Detect which cell encompasses the target text, then output its (x, y) center coordinate. 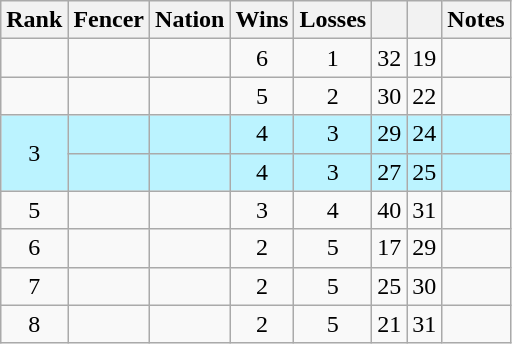
24 (424, 134)
21 (390, 324)
32 (390, 58)
19 (424, 58)
Rank (34, 20)
Notes (476, 20)
27 (390, 172)
7 (34, 286)
Losses (333, 20)
Wins (262, 20)
8 (34, 324)
Nation (190, 20)
1 (333, 58)
17 (390, 248)
40 (390, 210)
22 (424, 96)
Fencer (109, 20)
